Extract the [x, y] coordinate from the center of the cell holding the provided text.  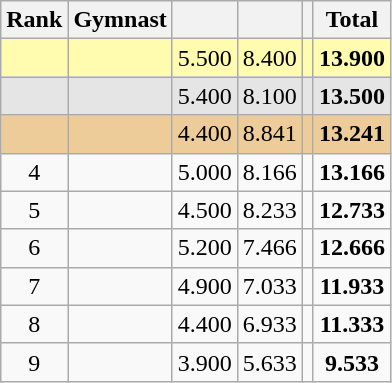
9 [34, 362]
8.166 [270, 172]
8 [34, 324]
Rank [34, 20]
8.400 [270, 58]
4.500 [204, 210]
5.000 [204, 172]
Gymnast [120, 20]
12.666 [352, 248]
6 [34, 248]
13.900 [352, 58]
7.466 [270, 248]
13.166 [352, 172]
7 [34, 286]
5 [34, 210]
13.241 [352, 134]
8.233 [270, 210]
5.633 [270, 362]
4 [34, 172]
8.100 [270, 96]
6.933 [270, 324]
8.841 [270, 134]
5.400 [204, 96]
3.900 [204, 362]
5.500 [204, 58]
13.500 [352, 96]
5.200 [204, 248]
12.733 [352, 210]
Total [352, 20]
11.333 [352, 324]
7.033 [270, 286]
4.900 [204, 286]
11.933 [352, 286]
9.533 [352, 362]
